Provide the [x, y] coordinate of the cell's center where the given text is located.  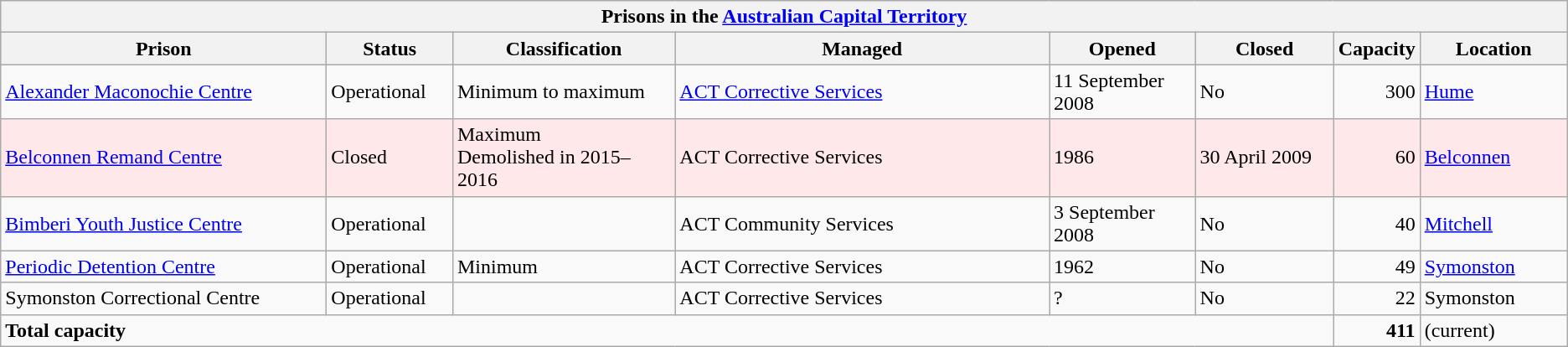
60 [1377, 158]
Status [390, 49]
MaximumDemolished in 2015–2016 [563, 158]
Classification [563, 49]
? [1122, 298]
ACT Community Services [863, 223]
30 April 2009 [1265, 158]
Alexander Maconochie Centre [164, 92]
Total capacity [667, 330]
3 September 2008 [1122, 223]
Capacity [1377, 49]
Hume [1493, 92]
Minimum [563, 267]
Prisons in the Australian Capital Territory [784, 17]
Prison [164, 49]
300 [1377, 92]
Minimum to maximum [563, 92]
(current) [1493, 330]
Managed [863, 49]
1962 [1122, 267]
49 [1377, 267]
11 September 2008 [1122, 92]
40 [1377, 223]
411 [1377, 330]
Symonston Correctional Centre [164, 298]
Belconnen Remand Centre [164, 158]
Opened [1122, 49]
Periodic Detention Centre [164, 267]
Location [1493, 49]
Belconnen [1493, 158]
Bimberi Youth Justice Centre [164, 223]
1986 [1122, 158]
22 [1377, 298]
Mitchell [1493, 223]
